Provide the [X, Y] coordinate of the cell's center where the given text is located.  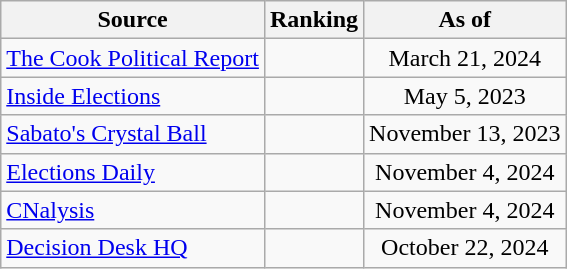
November 13, 2023 [465, 134]
March 21, 2024 [465, 58]
The Cook Political Report [133, 58]
Decision Desk HQ [133, 248]
Elections Daily [133, 172]
CNalysis [133, 210]
Inside Elections [133, 96]
May 5, 2023 [465, 96]
As of [465, 20]
Sabato's Crystal Ball [133, 134]
October 22, 2024 [465, 248]
Ranking [314, 20]
Source [133, 20]
